Return (x, y) of the center of cell containing provided text 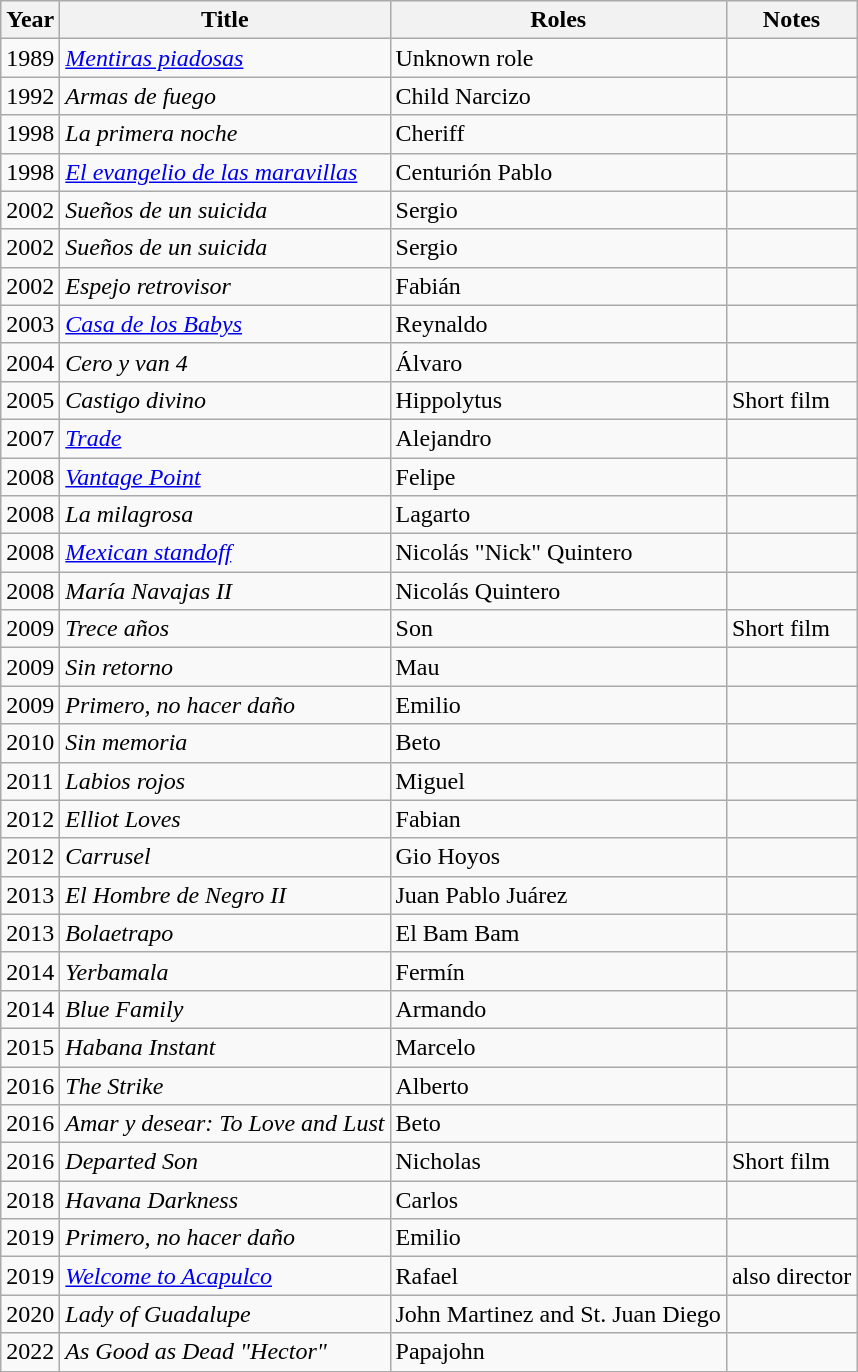
Sin memoria (225, 743)
Bolaetrapo (225, 933)
Roles (558, 20)
Labios rojos (225, 781)
Carlos (558, 1200)
Amar y desear: To Love and Lust (225, 1124)
Hippolytus (558, 400)
El Bam Bam (558, 933)
Álvaro (558, 362)
2011 (30, 781)
Trece años (225, 629)
Cero y van 4 (225, 362)
2007 (30, 438)
1989 (30, 58)
Blue Family (225, 1009)
Cheriff (558, 134)
Papajohn (558, 1352)
María Navajas II (225, 591)
2003 (30, 324)
El Hombre de Negro II (225, 895)
Fabian (558, 819)
Nicholas (558, 1162)
Lagarto (558, 515)
Year (30, 20)
also director (791, 1276)
Castigo divino (225, 400)
Rafael (558, 1276)
Alberto (558, 1085)
2018 (30, 1200)
La primera noche (225, 134)
Fermín (558, 971)
2022 (30, 1352)
El evangelio de las maravillas (225, 172)
2015 (30, 1047)
Habana Instant (225, 1047)
Child Narcizo (558, 96)
2020 (30, 1314)
Departed Son (225, 1162)
Carrusel (225, 857)
2004 (30, 362)
Lady of Guadalupe (225, 1314)
Trade (225, 438)
Mentiras piadosas (225, 58)
As Good as Dead "Hector" (225, 1352)
Sin retorno (225, 667)
Armas de fuego (225, 96)
Unknown role (558, 58)
Centurión Pablo (558, 172)
Juan Pablo Juárez (558, 895)
Notes (791, 20)
Son (558, 629)
Fabián (558, 286)
Casa de los Babys (225, 324)
Marcelo (558, 1047)
Yerbamala (225, 971)
Welcome to Acapulco (225, 1276)
Armando (558, 1009)
Gio Hoyos (558, 857)
Nicolás Quintero (558, 591)
Havana Darkness (225, 1200)
John Martinez and St. Juan Diego (558, 1314)
Miguel (558, 781)
Vantage Point (225, 477)
Title (225, 20)
2005 (30, 400)
1992 (30, 96)
Mau (558, 667)
Nicolás "Nick" Quintero (558, 553)
Espejo retrovisor (225, 286)
Elliot Loves (225, 819)
Mexican standoff (225, 553)
La milagrosa (225, 515)
Alejandro (558, 438)
2010 (30, 743)
Felipe (558, 477)
Reynaldo (558, 324)
The Strike (225, 1085)
